Detect which cell encompasses the target text, then output its (x, y) center coordinate. 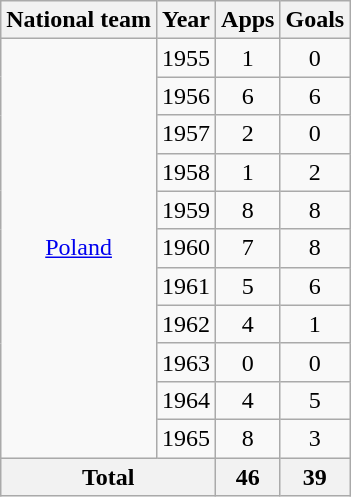
1960 (186, 248)
Total (108, 477)
39 (315, 477)
National team (79, 20)
7 (248, 248)
1964 (186, 400)
46 (248, 477)
Apps (248, 20)
1965 (186, 438)
1962 (186, 324)
1961 (186, 286)
1963 (186, 362)
1955 (186, 58)
Poland (79, 248)
Goals (315, 20)
1958 (186, 172)
3 (315, 438)
Year (186, 20)
1959 (186, 210)
1957 (186, 134)
1956 (186, 96)
